Extract the (X, Y) coordinate from the center of the cell holding the provided text.  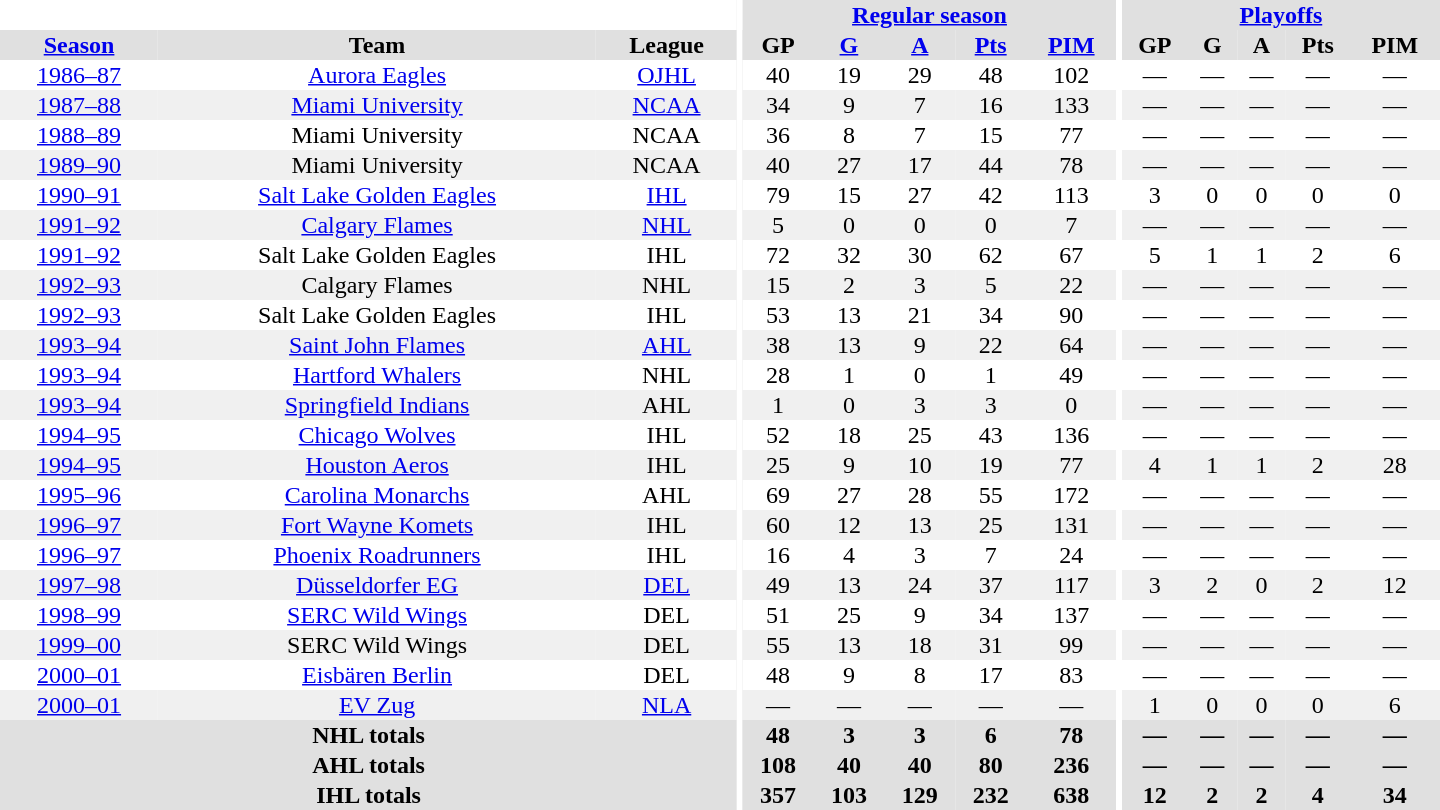
69 (778, 495)
60 (778, 525)
Regular season (930, 15)
OJHL (666, 75)
133 (1071, 105)
83 (1071, 675)
52 (778, 435)
IHL totals (368, 795)
1997–98 (79, 585)
21 (920, 315)
99 (1071, 645)
103 (848, 795)
31 (990, 645)
80 (990, 765)
137 (1071, 615)
10 (920, 465)
72 (778, 255)
38 (778, 345)
1988–89 (79, 135)
Playoffs (1281, 15)
113 (1071, 195)
1989–90 (79, 165)
EV Zug (377, 705)
Houston Aeros (377, 465)
Hartford Whalers (377, 375)
NHL totals (368, 735)
Aurora Eagles (377, 75)
AHL totals (368, 765)
1990–91 (79, 195)
1999–00 (79, 645)
67 (1071, 255)
1995–96 (79, 495)
30 (920, 255)
90 (1071, 315)
131 (1071, 525)
232 (990, 795)
44 (990, 165)
Eisbären Berlin (377, 675)
129 (920, 795)
108 (778, 765)
Fort Wayne Komets (377, 525)
Chicago Wolves (377, 435)
Season (79, 45)
42 (990, 195)
53 (778, 315)
236 (1071, 765)
136 (1071, 435)
117 (1071, 585)
62 (990, 255)
Saint John Flames (377, 345)
Düsseldorfer EG (377, 585)
Carolina Monarchs (377, 495)
357 (778, 795)
1987–88 (79, 105)
79 (778, 195)
NLA (666, 705)
1986–87 (79, 75)
51 (778, 615)
37 (990, 585)
Team (377, 45)
638 (1071, 795)
172 (1071, 495)
64 (1071, 345)
102 (1071, 75)
Phoenix Roadrunners (377, 555)
43 (990, 435)
36 (778, 135)
Springfield Indians (377, 405)
League (666, 45)
32 (848, 255)
1998–99 (79, 615)
29 (920, 75)
